Output the [X, Y] coordinate of the center of the cell containing the given text.  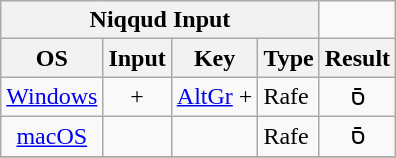
Key [214, 58]
Windows [52, 97]
Niqqud Input [160, 20]
Type [288, 58]
Result [357, 58]
macOS [52, 136]
Input [137, 58]
+ [137, 97]
OS [52, 58]
AltGr + [214, 97]
